Detect which cell encompasses the target text, then output its (X, Y) center coordinate. 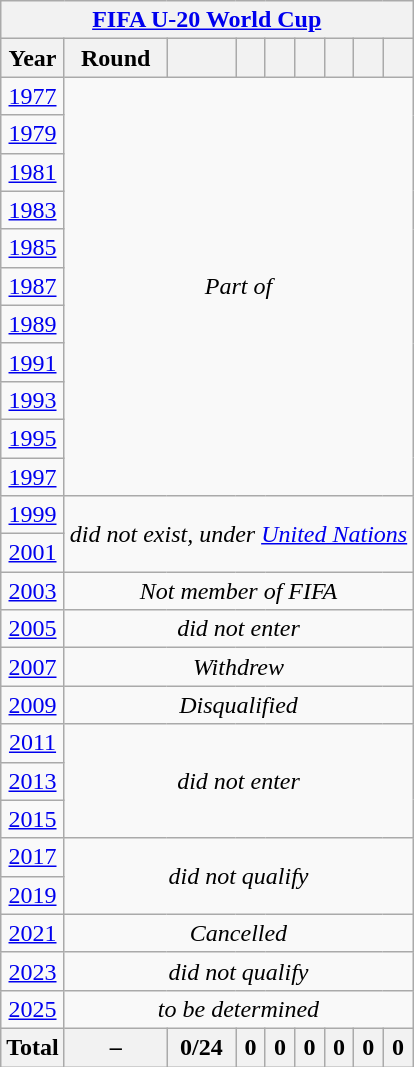
2011 (33, 743)
2003 (33, 591)
Not member of FIFA (238, 591)
1977 (33, 96)
1989 (33, 324)
1999 (33, 515)
Cancelled (238, 933)
FIFA U-20 World Cup (207, 20)
did not exist, under United Nations (238, 534)
Disqualified (238, 705)
2009 (33, 705)
2025 (33, 1009)
to be determined (238, 1009)
2023 (33, 971)
Round (116, 58)
2021 (33, 933)
1983 (33, 210)
1987 (33, 286)
Total (33, 1047)
2013 (33, 781)
1993 (33, 400)
Year (33, 58)
0/24 (202, 1047)
2001 (33, 553)
2017 (33, 857)
1995 (33, 438)
Withdrew (238, 667)
1997 (33, 477)
2015 (33, 819)
2005 (33, 629)
– (116, 1047)
1991 (33, 362)
Part of (238, 286)
2019 (33, 895)
1981 (33, 172)
1979 (33, 134)
1985 (33, 248)
2007 (33, 667)
